Detect which cell encompasses the target text, then output its (X, Y) center coordinate. 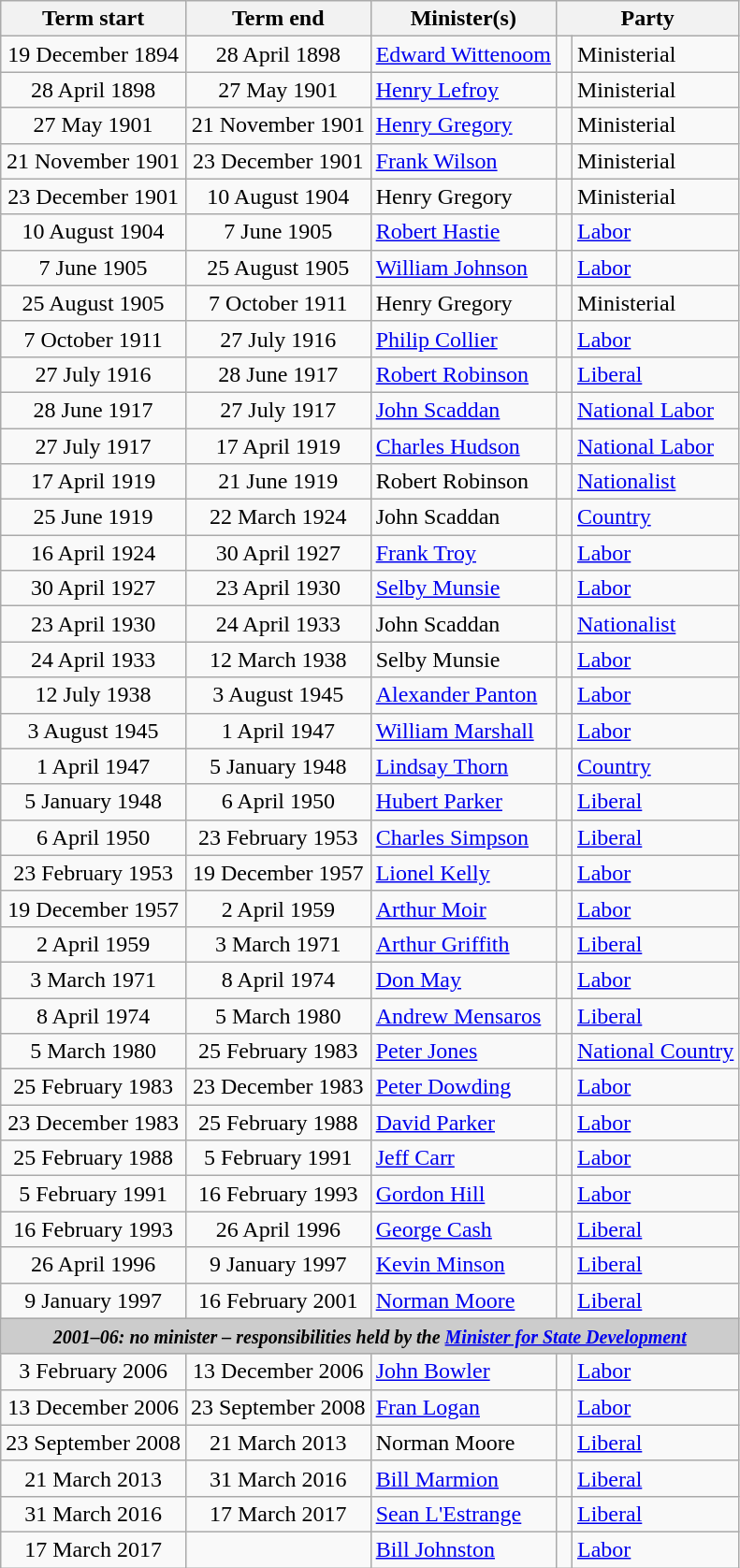
Alexander Panton (463, 695)
Minister(s) (463, 19)
2001–06: no minister – responsibilities held by the Minister for State Development (370, 1336)
Lionel Kelly (463, 873)
Philip Collier (463, 339)
12 July 1938 (94, 695)
Party (647, 19)
Charles Hudson (463, 446)
Bill Johnston (463, 1549)
Frank Wilson (463, 161)
William Marshall (463, 731)
Charles Simpson (463, 837)
Peter Jones (463, 1052)
Hubert Parker (463, 802)
Frank Troy (463, 553)
George Cash (463, 1229)
22 March 1924 (278, 517)
Term start (94, 19)
John Bowler (463, 1372)
21 June 1919 (278, 482)
25 June 1919 (94, 517)
12 March 1938 (278, 660)
Kevin Minson (463, 1265)
Sean L'Estrange (463, 1514)
Arthur Griffith (463, 944)
David Parker (463, 1123)
Don May (463, 980)
Arthur Moir (463, 908)
Henry Lefroy (463, 90)
Jeff Carr (463, 1158)
Peter Dowding (463, 1087)
Lindsay Thorn (463, 766)
19 December 1894 (94, 54)
Term end (278, 19)
Bill Marmion (463, 1478)
16 April 1924 (94, 553)
16 February 2001 (278, 1300)
Fran Logan (463, 1407)
Robert Hastie (463, 232)
National Country (655, 1052)
William Johnson (463, 268)
Edward Wittenoom (463, 54)
Andrew Mensaros (463, 1015)
3 February 2006 (94, 1372)
Gordon Hill (463, 1194)
